Extract the (x, y) coordinate from the center of the cell holding the provided text.  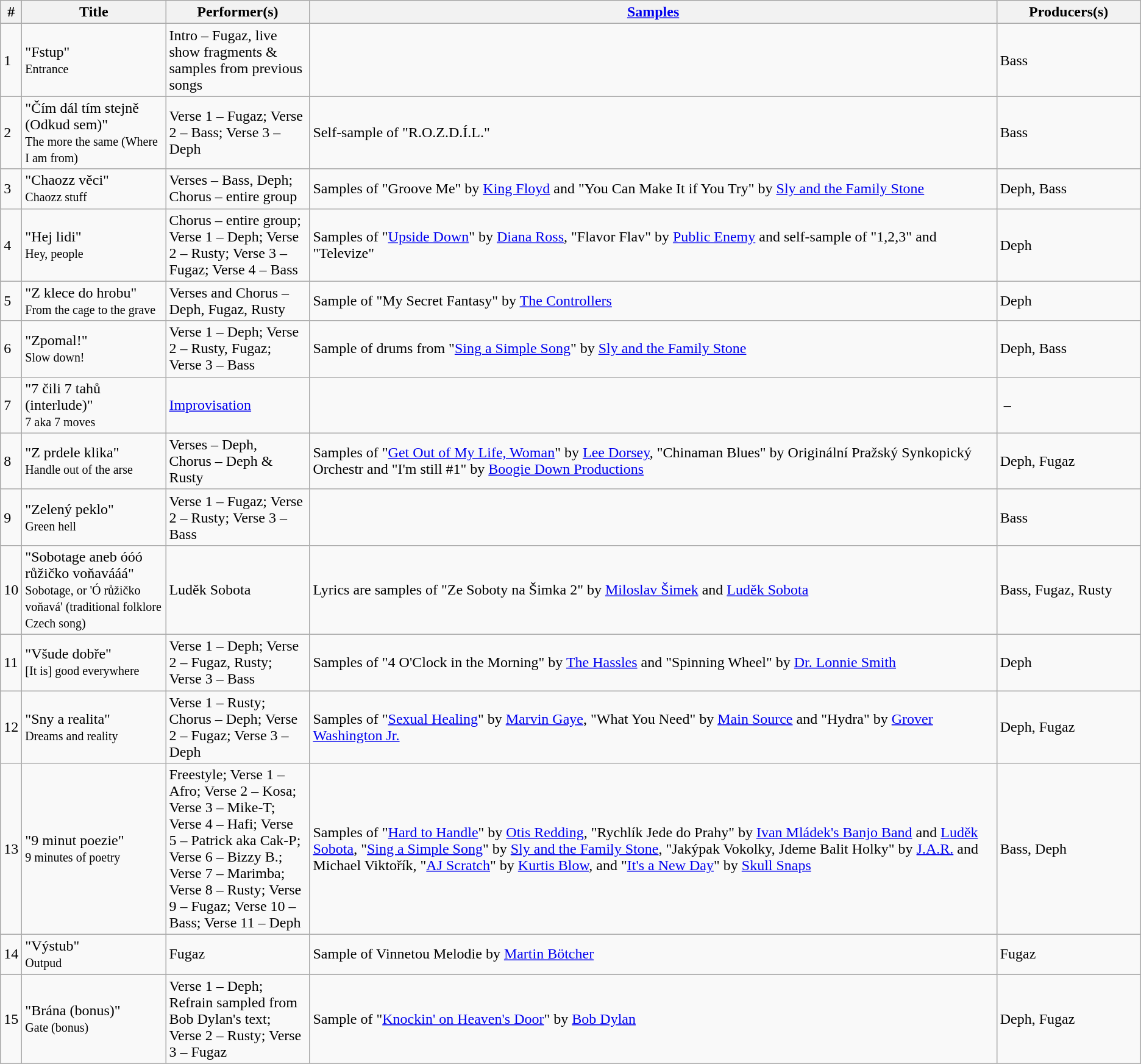
Verse 1 – Deph; Verse 2 – Rusty, Fugaz; Verse 3 – Bass (238, 349)
Sample of Vinnetou Melodie by Martin Bötcher (653, 955)
Bass, Deph (1068, 849)
Performer(s) (238, 12)
11 (11, 662)
8 (11, 461)
Verses – Deph, Chorus – Deph & Rusty (238, 461)
5 (11, 301)
Bass, Fugaz, Rusty (1068, 590)
Lyrics are samples of "Ze Soboty na Šimka 2" by Miloslav Šimek and Luděk Sobota (653, 590)
4 (11, 245)
"7 čili 7 tahů (interlude)"7 aka 7 moves (94, 405)
14 (11, 955)
Intro – Fugaz, live show fragments & samples from previous songs (238, 60)
1 (11, 60)
"Sny a realita"Dreams and reality (94, 727)
Sample of drums from "Sing a Simple Song" by Sly and the Family Stone (653, 349)
9 (11, 517)
Sample of "Knockin' on Heaven's Door" by Bob Dylan (653, 1019)
"Z prdele klika"Handle out of the arse (94, 461)
"Chaozz věci"Chaozz stuff (94, 189)
Samples (653, 12)
Sample of "My Secret Fantasy" by The Controllers (653, 301)
2 (11, 133)
Samples of "Upside Down" by Diana Ross, "Flavor Flav" by Public Enemy and self-sample of "1,2,3" and "Televize" (653, 245)
13 (11, 849)
Samples of "Groove Me" by King Floyd and "You Can Make It if You Try" by Sly and the Family Stone (653, 189)
10 (11, 590)
Self-sample of "R.O.Z.D.Í.L." (653, 133)
"Brána (bonus)"Gate (bonus) (94, 1019)
Verse 1 – Deph; Refrain sampled from Bob Dylan's text; Verse 2 – Rusty; Verse 3 – Fugaz (238, 1019)
Luděk Sobota (238, 590)
15 (11, 1019)
6 (11, 349)
"Z klece do hrobu"From the cage to the grave (94, 301)
Chorus – entire group; Verse 1 – Deph; Verse 2 – Rusty; Verse 3 – Fugaz; Verse 4 – Bass (238, 245)
"Výstub"Outpud (94, 955)
"Zpomal!"Slow down! (94, 349)
Verse 1 – Rusty; Chorus – Deph; Verse 2 – Fugaz; Verse 3 – Deph (238, 727)
"9 minut poezie"9 minutes of poetry (94, 849)
Producers(s) (1068, 12)
Verses – Bass, Deph; Chorus – entire group (238, 189)
"Fstup"Entrance (94, 60)
Samples of "Sexual Healing" by Marvin Gaye, "What You Need" by Main Source and "Hydra" by Grover Washington Jr. (653, 727)
Verse 1 – Fugaz; Verse 2 – Rusty; Verse 3 – Bass (238, 517)
# (11, 12)
Verse 1 – Deph; Verse 2 – Fugaz, Rusty; Verse 3 – Bass (238, 662)
Verse 1 – Fugaz; Verse 2 – Bass; Verse 3 – Deph (238, 133)
"Všude dobře"[It is] good everywhere (94, 662)
– (1068, 405)
Samples of "4 O'Clock in the Morning" by The Hassles and "Spinning Wheel" by Dr. Lonnie Smith (653, 662)
"Hej lidi"Hey, people (94, 245)
7 (11, 405)
Title (94, 12)
12 (11, 727)
"Čím dál tím stejně (Odkud sem)"The more the same (Where I am from) (94, 133)
Improvisation (238, 405)
"Sobotage aneb óóó růžičko voňavááá"Sobotage, or 'Ó růžičko voňavá' (traditional folklore Czech song) (94, 590)
3 (11, 189)
"Zelený peklo"Green hell (94, 517)
Verses and Chorus – Deph, Fugaz, Rusty (238, 301)
